Pinpoint the cell where the given text exists, returning its [X, Y] midpoint coordinate. 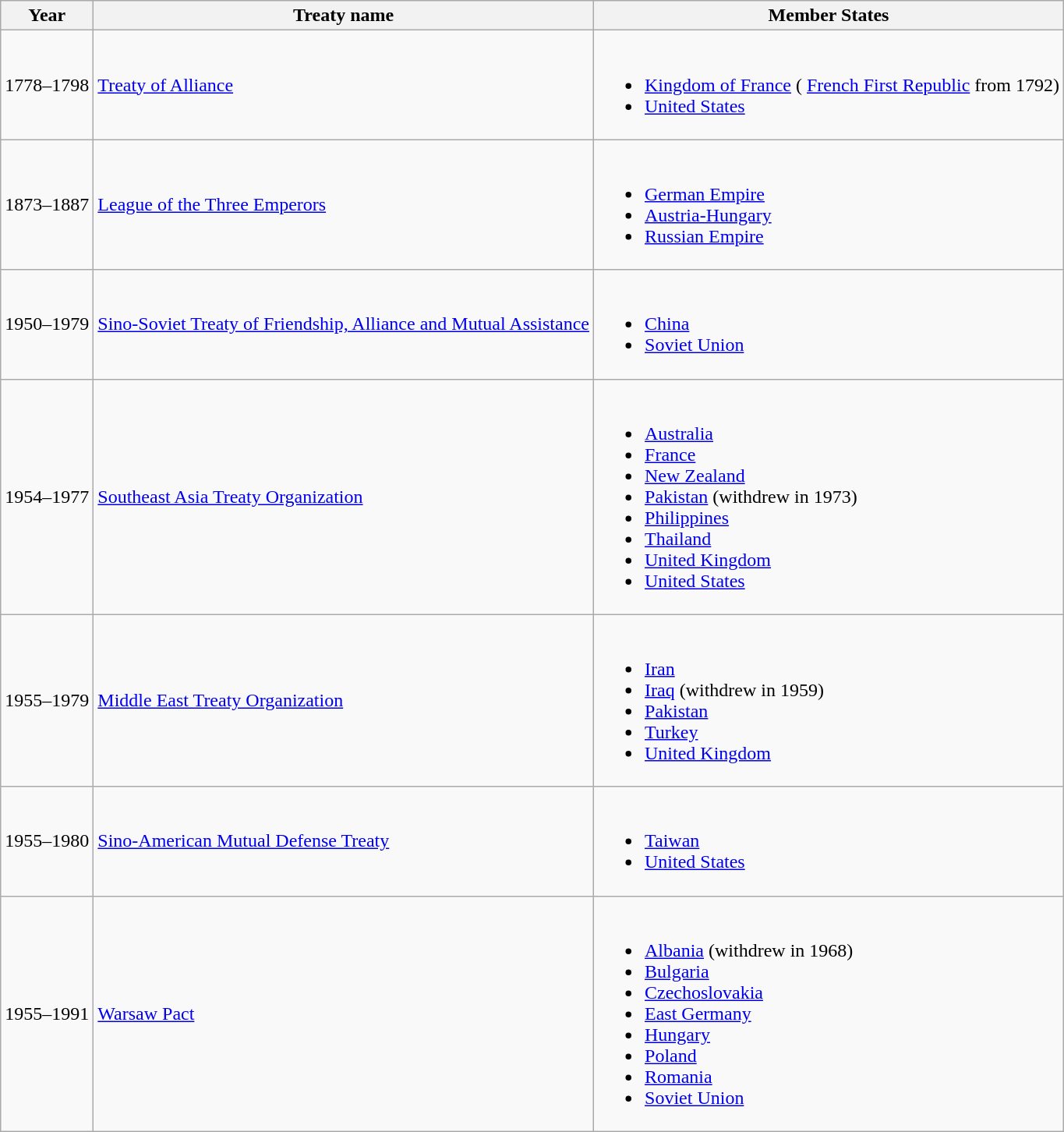
Treaty of Alliance [344, 85]
Southeast Asia Treaty Organization [344, 497]
Member States [829, 16]
Albania (withdrew in 1968) Bulgaria Czechoslovakia East Germany Hungary Poland Romania Soviet Union [829, 1013]
Taiwan United States [829, 841]
1873–1887 [47, 204]
1955–1979 [47, 700]
1955–1980 [47, 841]
German Empire Austria-Hungary Russian Empire [829, 204]
Sino-American Mutual Defense Treaty [344, 841]
1955–1991 [47, 1013]
League of the Three Emperors [344, 204]
1778–1798 [47, 85]
1954–1977 [47, 497]
1950–1979 [47, 324]
Kingdom of France ( French First Republic from 1792) United States [829, 85]
China Soviet Union [829, 324]
Australia France New Zealand Pakistan (withdrew in 1973) Philippines Thailand United Kingdom United States [829, 497]
Middle East Treaty Organization [344, 700]
Treaty name [344, 16]
Iran Iraq (withdrew in 1959) Pakistan Turkey United Kingdom [829, 700]
Year [47, 16]
Warsaw Pact [344, 1013]
Sino-Soviet Treaty of Friendship, Alliance and Mutual Assistance [344, 324]
